Scan for the cell matching the given text and deliver its (X, Y) coordinate at center. 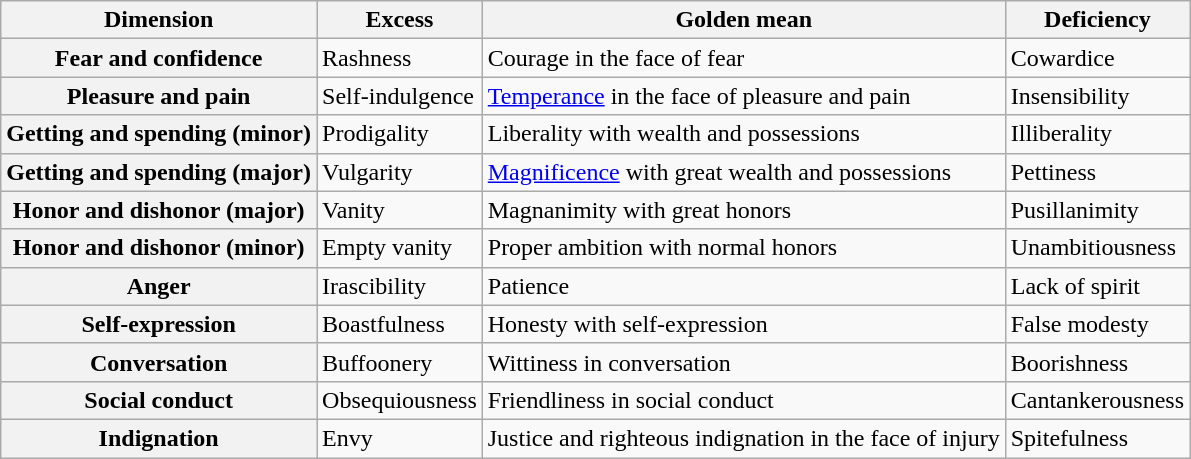
Golden mean (744, 20)
Prodigality (400, 134)
Illiberality (1097, 134)
Anger (159, 286)
Vulgarity (400, 172)
Pusillanimity (1097, 210)
Insensibility (1097, 96)
Dimension (159, 20)
Pettiness (1097, 172)
Fear and confidence (159, 58)
Cowardice (1097, 58)
Buffoonery (400, 362)
Boorishness (1097, 362)
Conversation (159, 362)
Irascibility (400, 286)
Rashness (400, 58)
Self-indulgence (400, 96)
Lack of spirit (1097, 286)
Honor and dishonor (minor) (159, 248)
Pleasure and pain (159, 96)
Boastfulness (400, 324)
Courage in the face of fear (744, 58)
Patience (744, 286)
Friendliness in social conduct (744, 400)
Social conduct (159, 400)
Magnificence with great wealth and possessions (744, 172)
Deficiency (1097, 20)
Empty vanity (400, 248)
Liberality with wealth and possessions (744, 134)
Magnanimity with great honors (744, 210)
Indignation (159, 438)
Excess (400, 20)
Wittiness in conversation (744, 362)
Unambitiousness (1097, 248)
False modesty (1097, 324)
Obsequiousness (400, 400)
Getting and spending (major) (159, 172)
Vanity (400, 210)
Honor and dishonor (major) (159, 210)
Justice and righteous indignation in the face of injury (744, 438)
Proper ambition with normal honors (744, 248)
Temperance in the face of pleasure and pain (744, 96)
Spitefulness (1097, 438)
Cantankerousness (1097, 400)
Honesty with self-expression (744, 324)
Self-expression (159, 324)
Envy (400, 438)
Getting and spending (minor) (159, 134)
